Capture the cell that displays the provided text and extract its (x, y) central coordinate. 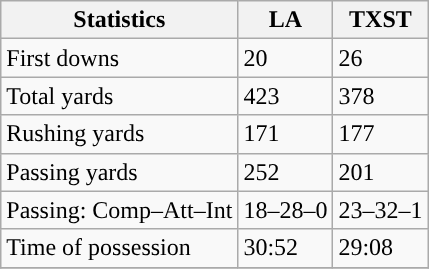
171 (286, 134)
252 (286, 172)
Passing yards (120, 172)
Time of possession (120, 248)
201 (380, 172)
Rushing yards (120, 134)
378 (380, 96)
TXST (380, 20)
20 (286, 58)
Total yards (120, 96)
26 (380, 58)
First downs (120, 58)
LA (286, 20)
177 (380, 134)
23–32–1 (380, 210)
18–28–0 (286, 210)
Statistics (120, 20)
30:52 (286, 248)
29:08 (380, 248)
423 (286, 96)
Passing: Comp–Att–Int (120, 210)
